Extract the [X, Y] coordinate from the center of the cell holding the provided text.  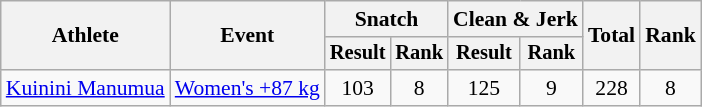
Snatch [386, 19]
Women's +87 kg [248, 88]
228 [612, 88]
Kuinini Manumua [86, 88]
Event [248, 36]
Total [612, 36]
103 [358, 88]
Athlete [86, 36]
Clean & Jerk [516, 19]
9 [552, 88]
125 [484, 88]
